For the text-containing cell, return its midpoint in [X, Y] coordinate format. 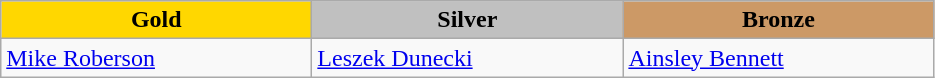
Silver [468, 20]
Leszek Dunecki [468, 58]
Ainsley Bennett [778, 58]
Gold [156, 20]
Mike Roberson [156, 58]
Bronze [778, 20]
